Output the (X, Y) coordinate of the center of the cell containing the given text.  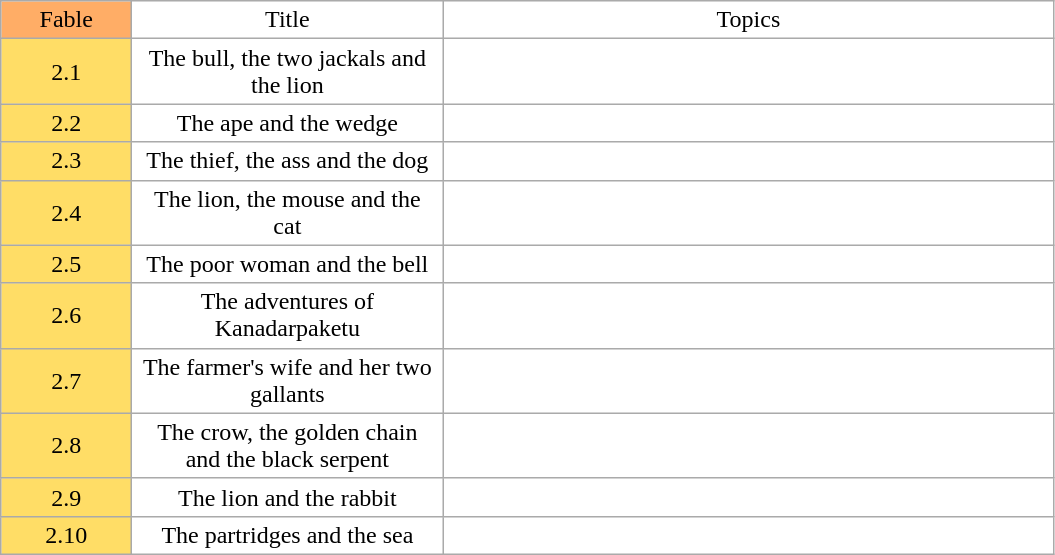
2.4 (66, 212)
2.10 (66, 535)
Fable (66, 20)
The lion, the mouse and the cat (288, 212)
The poor woman and the bell (288, 264)
The bull, the two jackals and the lion (288, 72)
2.9 (66, 497)
2.3 (66, 161)
The crow, the golden chain and the black serpent (288, 446)
The lion and the rabbit (288, 497)
2.8 (66, 446)
2.1 (66, 72)
2.7 (66, 380)
The adventures of Kanadarpaketu (288, 316)
Title (288, 20)
Topics (748, 20)
2.2 (66, 123)
The thief, the ass and the dog (288, 161)
The ape and the wedge (288, 123)
2.5 (66, 264)
The farmer's wife and her two gallants (288, 380)
The partridges and the sea (288, 535)
2.6 (66, 316)
